Scan for the cell matching the given text and deliver its [x, y] coordinate at center. 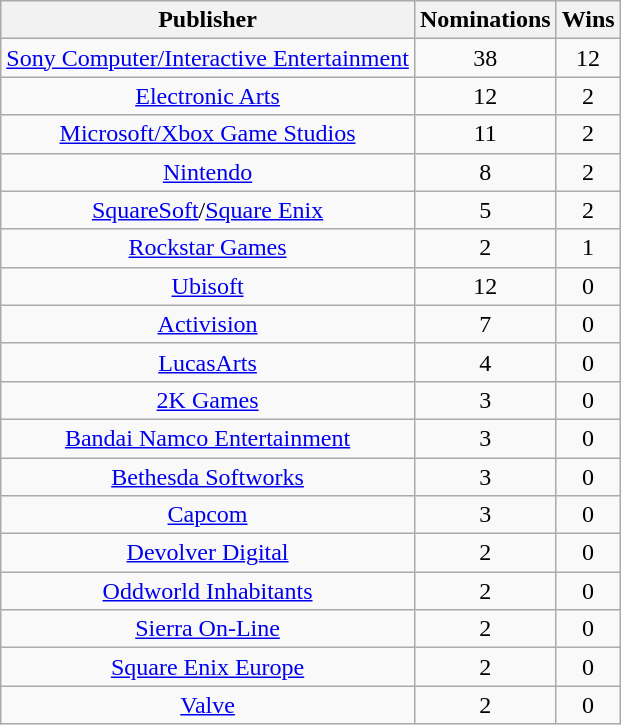
Ubisoft [208, 286]
Devolver Digital [208, 553]
Nintendo [208, 172]
38 [485, 58]
2K Games [208, 400]
Publisher [208, 20]
Square Enix Europe [208, 667]
8 [485, 172]
7 [485, 324]
11 [485, 134]
5 [485, 210]
Activision [208, 324]
Oddworld Inhabitants [208, 591]
SquareSoft/Square Enix [208, 210]
Rockstar Games [208, 248]
Nominations [485, 20]
Microsoft/Xbox Game Studios [208, 134]
Electronic Arts [208, 96]
Valve [208, 705]
1 [588, 248]
4 [485, 362]
Bethesda Softworks [208, 477]
Sony Computer/Interactive Entertainment [208, 58]
Sierra On-Line [208, 629]
LucasArts [208, 362]
Capcom [208, 515]
Wins [588, 20]
Bandai Namco Entertainment [208, 438]
